Return [x, y] of the center of cell containing provided text 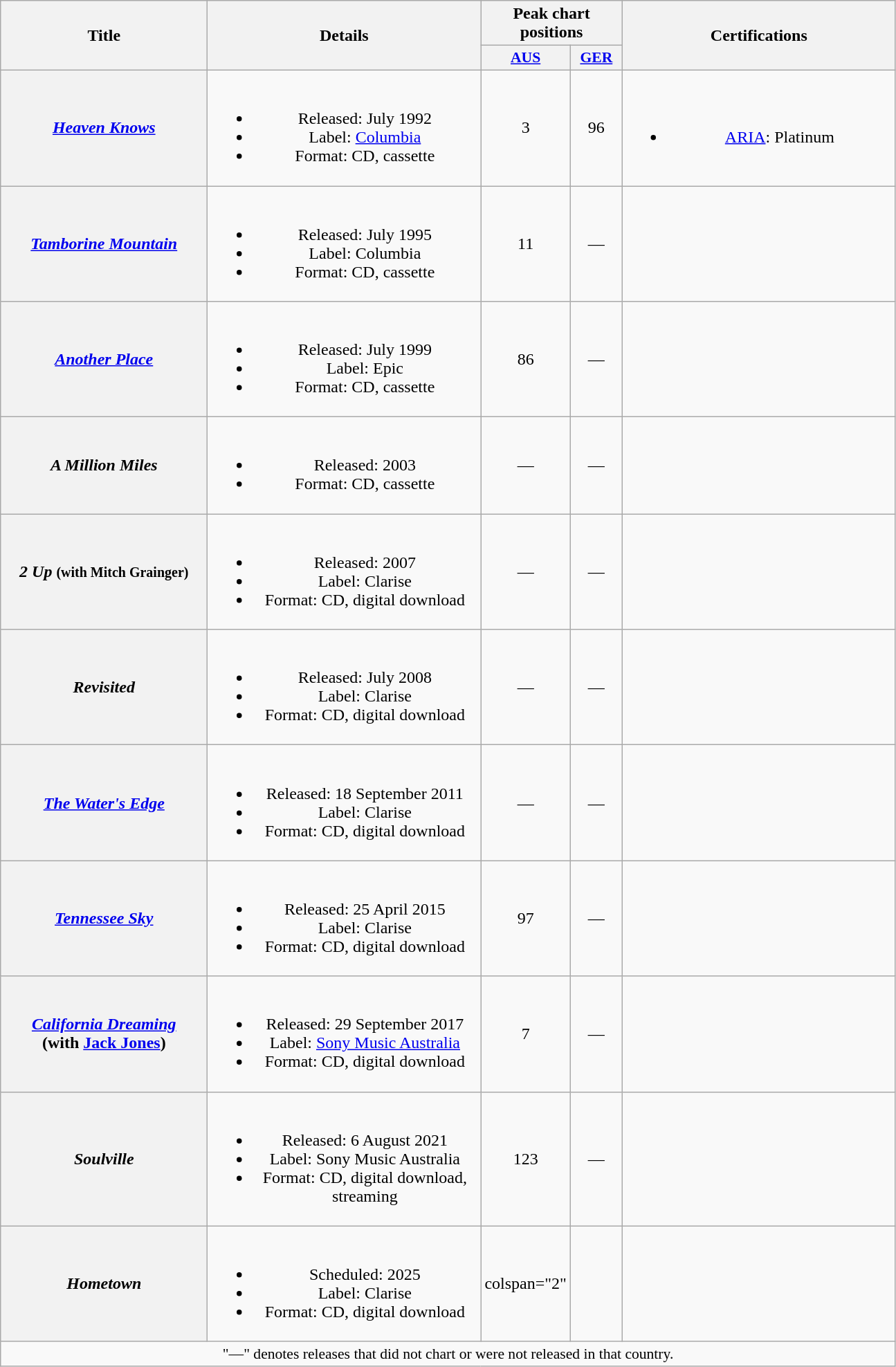
A Million Miles [104, 466]
Released: July 1999Label: EpicFormat: CD, cassette [345, 360]
7 [526, 1034]
The Water's Edge [104, 802]
Certifications [758, 36]
Hometown [104, 1284]
Soulville [104, 1159]
California Dreaming (with Jack Jones) [104, 1034]
2 Up (with Mitch Grainger) [104, 571]
97 [526, 919]
Heaven Knows [104, 127]
colspan="2" [526, 1284]
AUS [526, 58]
11 [526, 244]
Released: 25 April 2015Label: ClariseFormat: CD, digital download [345, 919]
Scheduled: 2025Label: ClariseFormat: CD, digital download [345, 1284]
ARIA: Platinum [758, 127]
Details [345, 36]
Released: July 1992Label: ColumbiaFormat: CD, cassette [345, 127]
Released: 29 September 2017Label: Sony Music AustraliaFormat: CD, digital download [345, 1034]
3 [526, 127]
Released: 6 August 2021Label: Sony Music AustraliaFormat: CD, digital download, streaming [345, 1159]
96 [596, 127]
Another Place [104, 360]
Peak chart positions [551, 24]
Released: 18 September 2011Label: ClariseFormat: CD, digital download [345, 802]
Released: July 2008Label: ClariseFormat: CD, digital download [345, 688]
"—" denotes releases that did not chart or were not released in that country. [448, 1354]
Tamborine Mountain [104, 244]
GER [596, 58]
Title [104, 36]
Revisited [104, 688]
Tennessee Sky [104, 919]
Released: July 1995Label: ColumbiaFormat: CD, cassette [345, 244]
123 [526, 1159]
86 [526, 360]
Released: 2007Label: ClariseFormat: CD, digital download [345, 571]
Released: 2003Format: CD, cassette [345, 466]
